From the cell containing the given text, extract its center point as (x, y) coordinate. 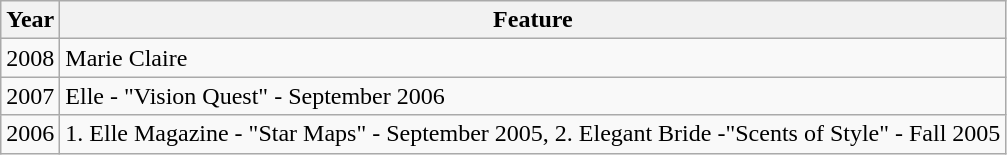
2008 (30, 58)
Marie Claire (533, 58)
1. Elle Magazine - "Star Maps" - September 2005, 2. Elegant Bride -"Scents of Style" - Fall 2005 (533, 134)
Feature (533, 20)
2006 (30, 134)
2007 (30, 96)
Elle - "Vision Quest" - September 2006 (533, 96)
Year (30, 20)
